Search for the cell housing the specified text and yield its (X, Y) center coordinate. 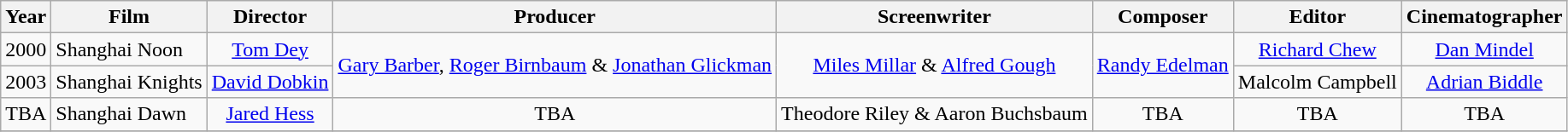
Cinematographer (1484, 17)
2000 (26, 49)
Shanghai Noon (129, 49)
Year (26, 17)
David Dobkin (270, 82)
Editor (1318, 17)
Director (270, 17)
Film (129, 17)
Jared Hess (270, 114)
Screenwriter (935, 17)
Dan Mindel (1484, 49)
Theodore Riley & Aaron Buchsbaum (935, 114)
2003 (26, 82)
Miles Millar & Alfred Gough (935, 66)
Gary Barber, Roger Birnbaum & Jonathan Glickman (555, 66)
Composer (1162, 17)
Randy Edelman (1162, 66)
Shanghai Dawn (129, 114)
Producer (555, 17)
Adrian Biddle (1484, 82)
Tom Dey (270, 49)
Shanghai Knights (129, 82)
Richard Chew (1318, 49)
Malcolm Campbell (1318, 82)
